Extract the (x, y) coordinate from the center of the cell holding the provided text.  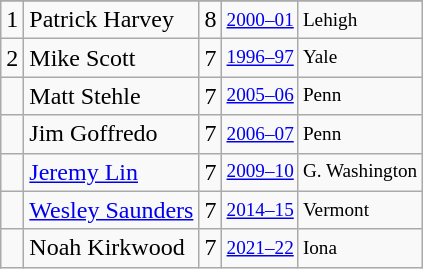
Vermont (360, 210)
2006–07 (260, 134)
8 (210, 20)
Mike Scott (112, 58)
Wesley Saunders (112, 210)
Iona (360, 248)
Yale (360, 58)
Patrick Harvey (112, 20)
2000–01 (260, 20)
Matt Stehle (112, 96)
1996–97 (260, 58)
Lehigh (360, 20)
2009–10 (260, 172)
2014–15 (260, 210)
1 (12, 20)
Jim Goffredo (112, 134)
Jeremy Lin (112, 172)
G. Washington (360, 172)
2005–06 (260, 96)
2021–22 (260, 248)
Noah Kirkwood (112, 248)
2 (12, 58)
